Capture the cell that displays the provided text and extract its [X, Y] central coordinate. 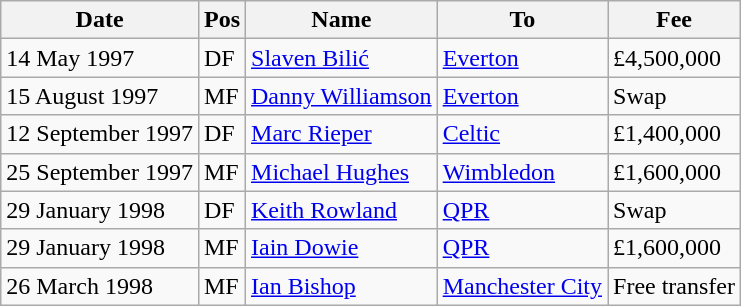
£1,400,000 [674, 134]
15 August 1997 [100, 96]
12 September 1997 [100, 134]
26 March 1998 [100, 286]
Fee [674, 20]
£4,500,000 [674, 58]
Slaven Bilić [342, 58]
Date [100, 20]
Wimbledon [522, 172]
Michael Hughes [342, 172]
14 May 1997 [100, 58]
Ian Bishop [342, 286]
25 September 1997 [100, 172]
Keith Rowland [342, 210]
Pos [222, 20]
Manchester City [522, 286]
Celtic [522, 134]
To [522, 20]
Iain Dowie [342, 248]
Marc Rieper [342, 134]
Free transfer [674, 286]
Danny Williamson [342, 96]
Name [342, 20]
